Return [x, y] of the center of cell containing provided text 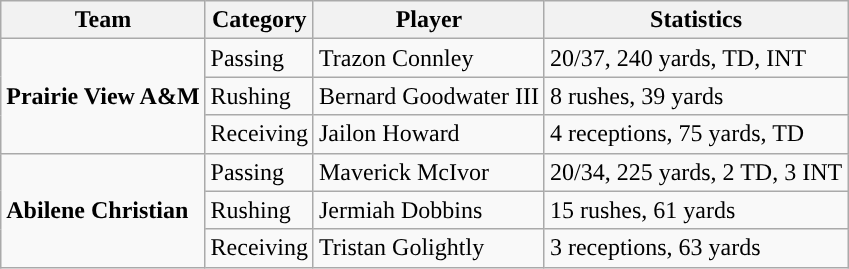
Jermiah Dobbins [428, 210]
Prairie View A&M [103, 96]
3 receptions, 63 yards [696, 248]
Tristan Golightly [428, 248]
Abilene Christian [103, 210]
Category [259, 20]
Bernard Goodwater III [428, 96]
20/34, 225 yards, 2 TD, 3 INT [696, 172]
Maverick McIvor [428, 172]
Jailon Howard [428, 134]
Statistics [696, 20]
15 rushes, 61 yards [696, 210]
Trazon Connley [428, 58]
Player [428, 20]
8 rushes, 39 yards [696, 96]
Team [103, 20]
4 receptions, 75 yards, TD [696, 134]
20/37, 240 yards, TD, INT [696, 58]
